Capture the cell that displays the provided text and extract its (x, y) central coordinate. 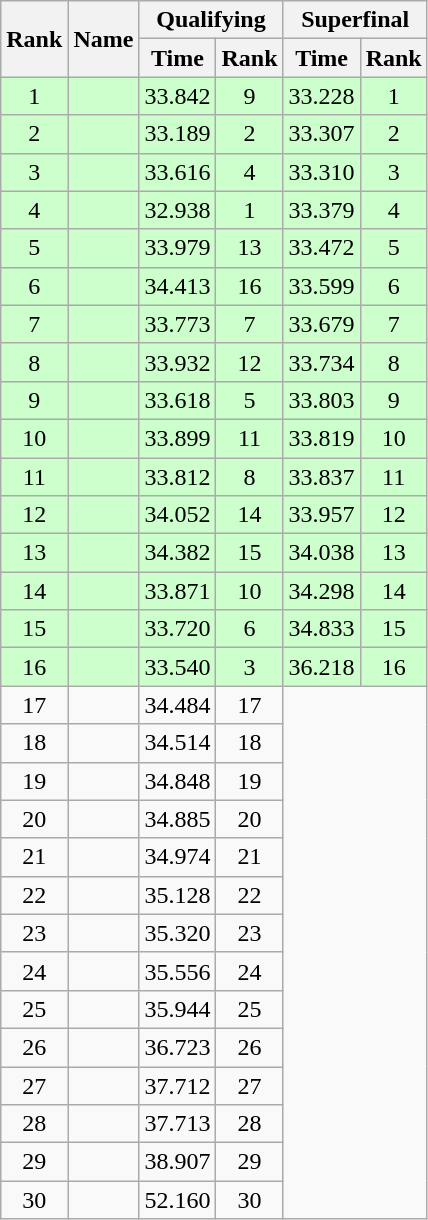
33.957 (322, 515)
33.618 (178, 400)
33.616 (178, 172)
34.848 (178, 781)
33.932 (178, 362)
33.871 (178, 591)
33.189 (178, 134)
33.228 (322, 96)
33.837 (322, 477)
33.812 (178, 477)
33.310 (322, 172)
33.734 (322, 362)
33.307 (322, 134)
34.514 (178, 743)
36.723 (178, 1047)
33.679 (322, 324)
32.938 (178, 210)
Qualifying (211, 20)
33.803 (322, 400)
34.298 (322, 591)
Superfinal (355, 20)
33.720 (178, 629)
33.773 (178, 324)
33.819 (322, 438)
33.842 (178, 96)
37.713 (178, 1124)
33.472 (322, 248)
34.484 (178, 705)
34.382 (178, 553)
35.320 (178, 933)
37.712 (178, 1085)
Name (104, 39)
33.599 (322, 286)
33.979 (178, 248)
33.379 (322, 210)
33.899 (178, 438)
33.540 (178, 667)
35.128 (178, 895)
38.907 (178, 1162)
52.160 (178, 1200)
34.833 (322, 629)
35.944 (178, 1009)
34.885 (178, 819)
36.218 (322, 667)
34.038 (322, 553)
34.052 (178, 515)
34.413 (178, 286)
34.974 (178, 857)
35.556 (178, 971)
